Detect which cell encompasses the target text, then output its [x, y] center coordinate. 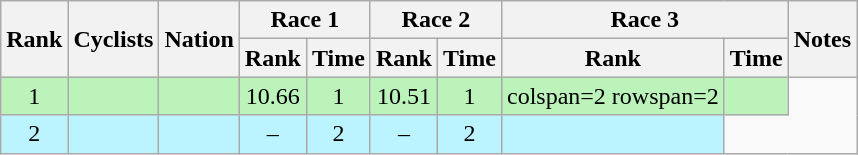
10.51 [404, 96]
Cyclists [114, 39]
colspan=2 rowspan=2 [612, 96]
Race 2 [436, 20]
Race 1 [304, 20]
Notes [822, 39]
10.66 [272, 96]
Nation [199, 39]
Race 3 [644, 20]
